For the text-containing cell, return its midpoint in [x, y] coordinate format. 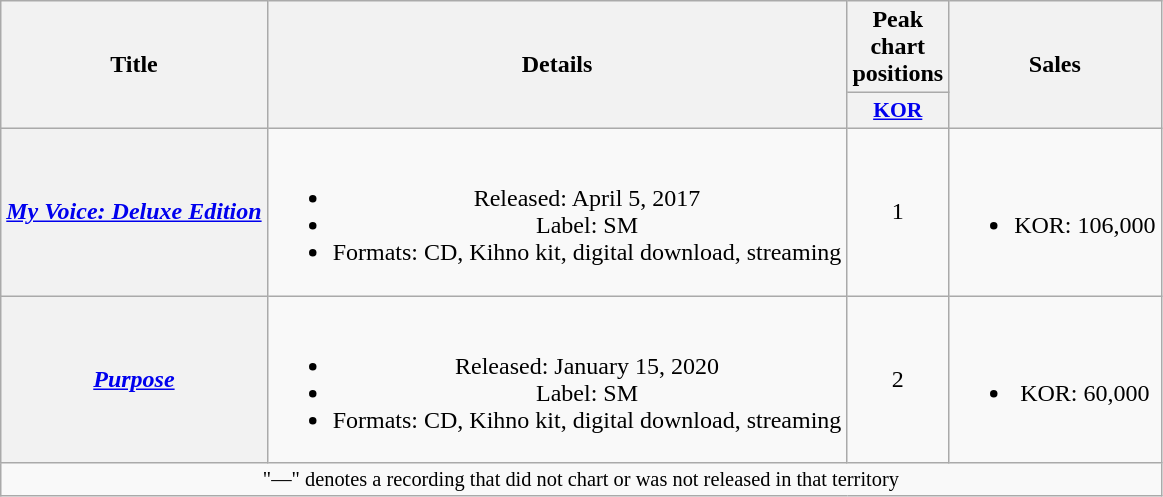
"—" denotes a recording that did not chart or was not released in that territory [581, 480]
KOR: 106,000 [1055, 212]
Purpose [134, 380]
My Voice: Deluxe Edition [134, 212]
Released: April 5, 2017Label: SMFormats: CD, Kihno kit, digital download, streaming [557, 212]
KOR: 60,000 [1055, 380]
Released: January 15, 2020Label: SMFormats: CD, Kihno kit, digital download, streaming [557, 380]
KOR [898, 111]
1 [898, 212]
Sales [1055, 65]
Title [134, 65]
2 [898, 380]
Peak chart positions [898, 47]
Details [557, 65]
